Provide the (X, Y) coordinate of the cell's center where the given text is located.  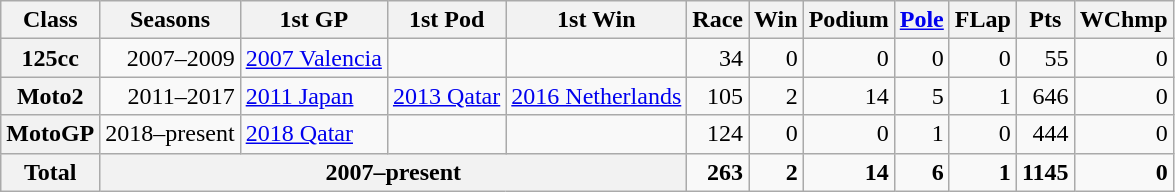
MotoGP (50, 134)
Total (50, 172)
1st Pod (446, 20)
Pole (922, 20)
1st GP (314, 20)
125cc (50, 58)
Race (718, 20)
1st Win (596, 20)
263 (718, 172)
Win (776, 20)
WChmp (1124, 20)
6 (922, 172)
Podium (848, 20)
Pts (1045, 20)
2011 Japan (314, 96)
Class (50, 20)
2007 Valencia (314, 58)
2011–2017 (170, 96)
124 (718, 134)
2007–present (394, 172)
646 (1045, 96)
1145 (1045, 172)
Seasons (170, 20)
2007–2009 (170, 58)
Moto2 (50, 96)
FLap (982, 20)
2018 Qatar (314, 134)
2016 Netherlands (596, 96)
105 (718, 96)
444 (1045, 134)
55 (1045, 58)
34 (718, 58)
5 (922, 96)
2018–present (170, 134)
2013 Qatar (446, 96)
